Return [X, Y] of the center of cell containing provided text 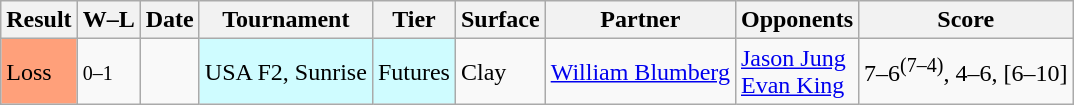
Score [966, 20]
Opponents [796, 20]
7–6(7–4), 4–6, [6–10] [966, 72]
USA F2, Sunrise [286, 72]
Partner [640, 20]
Tier [414, 20]
0–1 [108, 72]
Date [170, 20]
Loss [39, 72]
W–L [108, 20]
Tournament [286, 20]
Jason Jung Evan King [796, 72]
Futures [414, 72]
William Blumberg [640, 72]
Result [39, 20]
Surface [500, 20]
Clay [500, 72]
